Return (X, Y) of the center of cell containing provided text 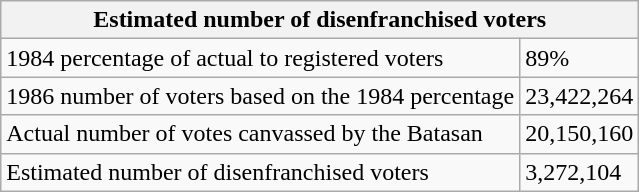
3,272,104 (580, 172)
Actual number of votes canvassed by the Batasan (260, 134)
20,150,160 (580, 134)
89% (580, 58)
23,422,264 (580, 96)
1986 number of voters based on the 1984 percentage (260, 96)
1984 percentage of actual to registered voters (260, 58)
